Provide the [x, y] coordinate of the cell's center where the given text is located.  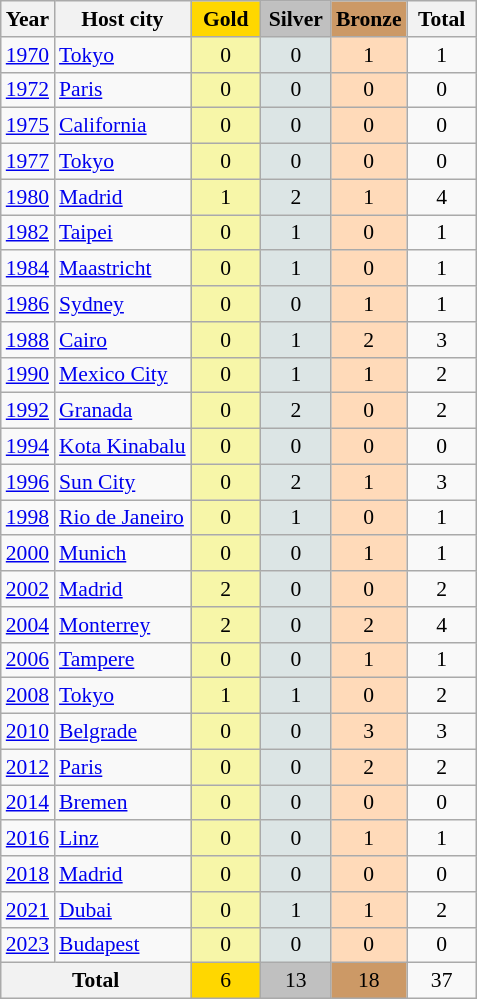
Kota Kinabalu [122, 447]
Tampere [122, 660]
1972 [28, 90]
2018 [28, 874]
California [122, 126]
2002 [28, 589]
1970 [28, 55]
6 [226, 981]
13 [296, 981]
Gold [226, 19]
Sun City [122, 482]
2021 [28, 910]
Maastricht [122, 269]
Year [28, 19]
Silver [296, 19]
1986 [28, 304]
Monterrey [122, 625]
Rio de Janeiro [122, 518]
1992 [28, 411]
Dubai [122, 910]
Bremen [122, 803]
Taipei [122, 233]
Host city [122, 19]
2008 [28, 696]
Belgrade [122, 732]
2006 [28, 660]
37 [442, 981]
1994 [28, 447]
2014 [28, 803]
Linz [122, 839]
2012 [28, 767]
1988 [28, 340]
2000 [28, 554]
Mexico City [122, 375]
2010 [28, 732]
2016 [28, 839]
1982 [28, 233]
1980 [28, 197]
2004 [28, 625]
1996 [28, 482]
Budapest [122, 945]
18 [369, 981]
1998 [28, 518]
1984 [28, 269]
Cairo [122, 340]
1990 [28, 375]
Granada [122, 411]
2023 [28, 945]
Munich [122, 554]
Bronze [369, 19]
1975 [28, 126]
1977 [28, 162]
Sydney [122, 304]
